Pinpoint the cell where the given text exists, returning its [x, y] midpoint coordinate. 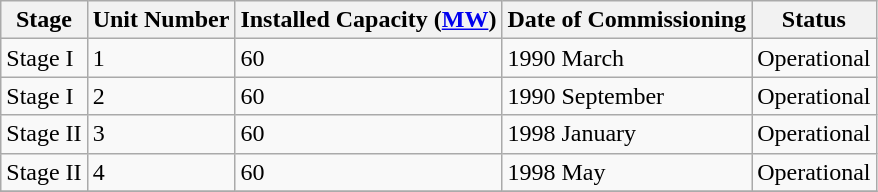
Installed Capacity (MW) [368, 20]
4 [161, 172]
1 [161, 58]
1998 January [627, 134]
2 [161, 96]
1998 May [627, 172]
Unit Number [161, 20]
Stage [44, 20]
Date of Commissioning [627, 20]
Status [814, 20]
3 [161, 134]
1990 March [627, 58]
1990 September [627, 96]
